From the cell containing the given text, extract its center point as [x, y] coordinate. 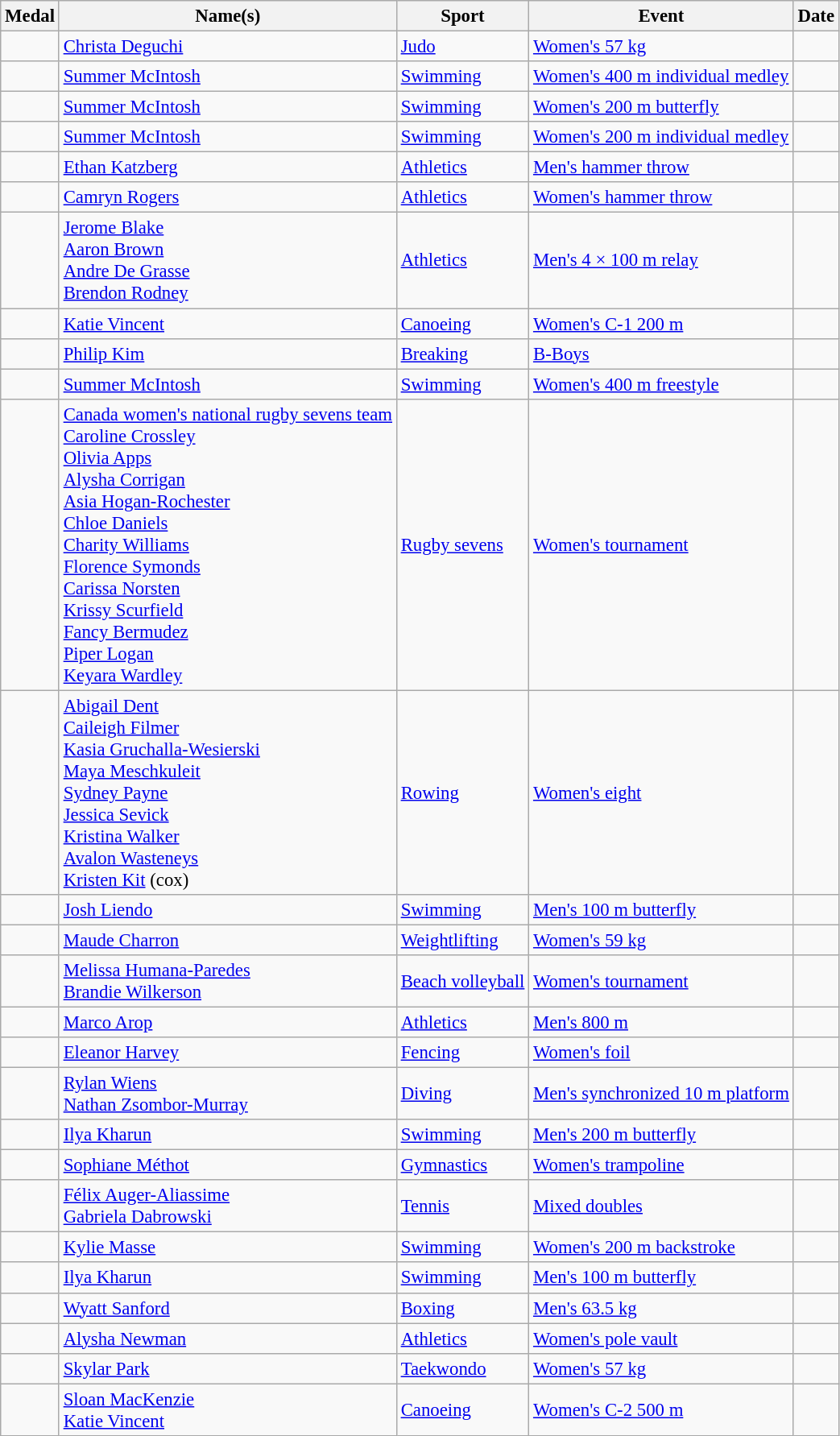
Melissa Humana-ParedesBrandie Wilkerson [227, 981]
Beach volleyball [462, 981]
Men's 4 × 100 m relay [662, 261]
Women's pole vault [662, 1339]
Sophiane Méthot [227, 1165]
Women's C-2 500 m [662, 1409]
Taekwondo [462, 1368]
Skylar Park [227, 1368]
Christa Deguchi [227, 47]
Marco Arop [227, 1022]
Women's 400 m freestyle [662, 384]
Camryn Rogers [227, 197]
Event [662, 16]
Alysha Newman [227, 1339]
Rugby sevens [462, 544]
Women's trampoline [662, 1165]
Kylie Masse [227, 1248]
Men's 800 m [662, 1022]
Philip Kim [227, 354]
Women's 200 m individual medley [662, 137]
Breaking [462, 354]
Women's eight [662, 792]
Men's hammer throw [662, 168]
Women's hammer throw [662, 197]
Gymnastics [462, 1165]
Josh Liendo [227, 910]
Katie Vincent [227, 324]
Rylan WiensNathan Zsombor-Murray [227, 1094]
Judo [462, 47]
Tennis [462, 1206]
Men's synchronized 10 m platform [662, 1094]
Wyatt Sanford [227, 1308]
Women's C-1 200 m [662, 324]
Ethan Katzberg [227, 168]
Abigail DentCaileigh FilmerKasia Gruchalla-WesierskiMaya MeschkuleitSydney PayneJessica SevickKristina WalkerAvalon WasteneysKristen Kit (cox) [227, 792]
Rowing [462, 792]
Women's 200 m butterfly [662, 107]
Maude Charron [227, 940]
Women's 400 m individual medley [662, 77]
Medal [31, 16]
Sloan MacKenzieKatie Vincent [227, 1409]
Mixed doubles [662, 1206]
Boxing [462, 1308]
Women's foil [662, 1053]
Weightlifting [462, 940]
Eleanor Harvey [227, 1053]
Men's 200 m butterfly [662, 1135]
Men's 63.5 kg [662, 1308]
B-Boys [662, 354]
Diving [462, 1094]
Félix Auger-AliassimeGabriela Dabrowski [227, 1206]
Women's 200 m backstroke [662, 1248]
Women's 59 kg [662, 940]
Jerome BlakeAaron BrownAndre De GrasseBrendon Rodney [227, 261]
Date [816, 16]
Sport [462, 16]
Name(s) [227, 16]
Fencing [462, 1053]
